Detect which cell encompasses the target text, then output its (x, y) center coordinate. 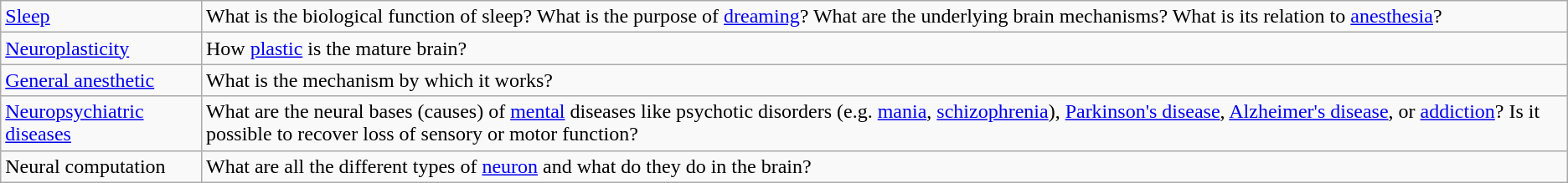
What are all the different types of neuron and what do they do in the brain? (885, 166)
Neuropsychiatric diseases (101, 124)
Neural computation (101, 166)
Sleep (101, 17)
Neuroplasticity (101, 48)
General anesthetic (101, 80)
How plastic is the mature brain? (885, 48)
What is the mechanism by which it works? (885, 80)
